For the text-containing cell, return its midpoint in (X, Y) coordinate format. 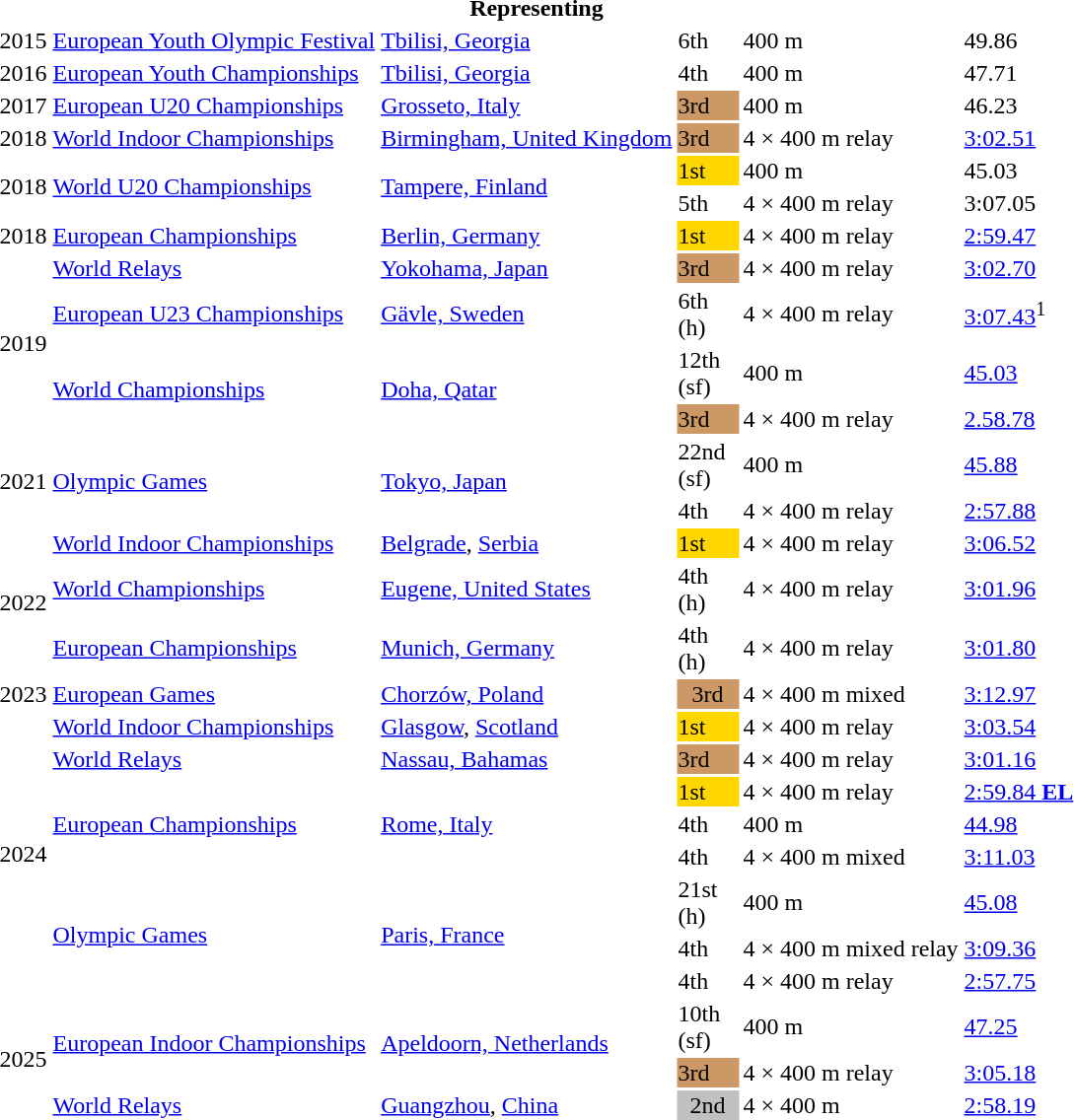
Berlin, Germany (527, 236)
European U23 Championships (214, 314)
Birmingham, United Kingdom (527, 138)
Chorzów, Poland (527, 694)
6th (h) (708, 314)
2nd (708, 1105)
Grosseto, Italy (527, 105)
Nassau, Bahamas (527, 759)
Doha, Qatar (527, 389)
European U20 Championships (214, 105)
Gävle, Sweden (527, 314)
Glasgow, Scotland (527, 727)
6th (708, 40)
10th (sf) (708, 1027)
5th (708, 203)
Munich, Germany (527, 649)
4 × 400 m mixed relay (850, 948)
4 × 400 m (850, 1105)
World U20 Championships (214, 187)
12th (sf) (708, 373)
Guangzhou, China (527, 1105)
Rome, Italy (527, 824)
European Youth Championships (214, 73)
European Games (214, 694)
Tampere, Finland (527, 187)
Apeldoorn, Netherlands (527, 1043)
Paris, France (527, 935)
22nd (sf) (708, 465)
21st (h) (708, 903)
European Youth Olympic Festival (214, 40)
Tokyo, Japan (527, 481)
Belgrade, Serbia (527, 543)
European Indoor Championships (214, 1043)
Yokohama, Japan (527, 268)
Eugene, United States (527, 590)
